Search for the cell housing the specified text and yield its (X, Y) center coordinate. 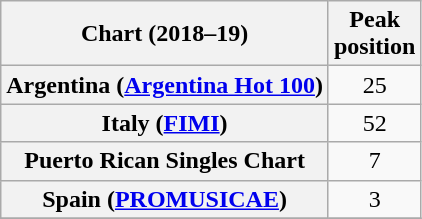
25 (374, 85)
3 (374, 199)
Peak position (374, 34)
Italy (FIMI) (165, 123)
Puerto Rican Singles Chart (165, 161)
52 (374, 123)
Chart (2018–19) (165, 34)
Spain (PROMUSICAE) (165, 199)
Argentina (Argentina Hot 100) (165, 85)
7 (374, 161)
